Return (x, y) of the center of cell containing provided text 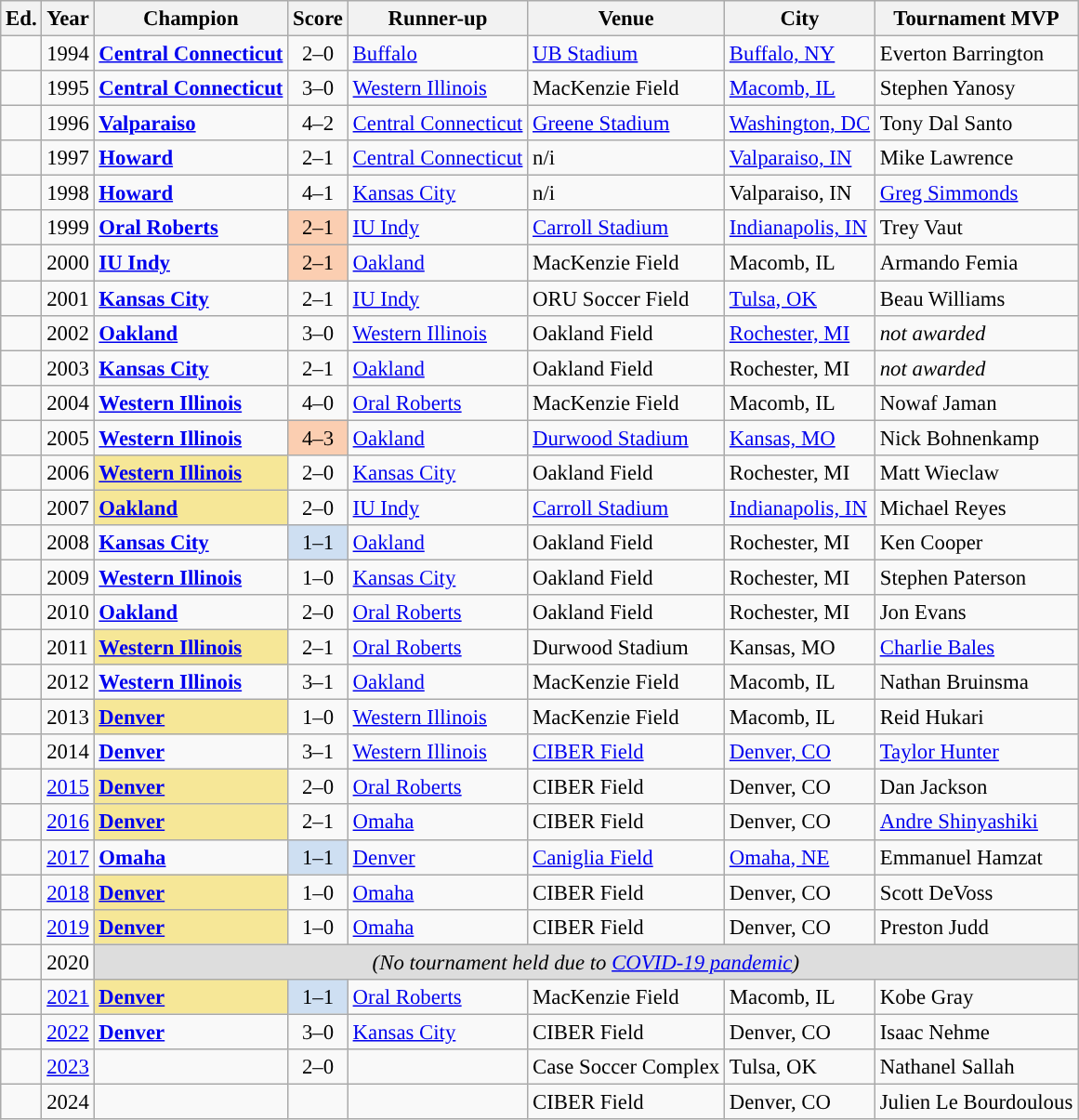
Greg Simmonds (976, 193)
Venue (626, 19)
Dan Jackson (976, 787)
Tony Dal Santo (976, 124)
Taylor Hunter (976, 752)
Omaha, NE (800, 857)
Washington, DC (800, 124)
Mike Lawrence (976, 158)
Ed. (21, 19)
2021 (68, 997)
2022 (68, 1032)
2016 (68, 823)
Stephen Yanosy (976, 88)
Julien Le Bourdoulous (976, 1101)
Emmanuel Hamzat (976, 857)
1999 (68, 228)
2001 (68, 298)
ORU Soccer Field (626, 298)
Tournament MVP (976, 19)
Buffalo (437, 54)
2000 (68, 263)
1996 (68, 124)
2002 (68, 333)
2018 (68, 892)
4–3 (318, 438)
2010 (68, 613)
2023 (68, 1067)
4–2 (318, 124)
2020 (68, 962)
Michael Reyes (976, 507)
Valparaiso (191, 124)
2013 (68, 718)
2024 (68, 1101)
Greene Stadium (626, 124)
Score (318, 19)
Nick Bohnenkamp (976, 438)
Champion (191, 19)
2006 (68, 473)
2003 (68, 368)
Nowaf Jaman (976, 402)
2009 (68, 577)
Everton Barrington (976, 54)
Preston Judd (976, 927)
Caniglia Field (626, 857)
2014 (68, 752)
2012 (68, 682)
1994 (68, 54)
Matt Wieclaw (976, 473)
Reid Hukari (976, 718)
2017 (68, 857)
Case Soccer Complex (626, 1067)
Isaac Nehme (976, 1032)
Ken Cooper (976, 543)
Nathanel Sallah (976, 1067)
Buffalo, NY (800, 54)
UB Stadium (626, 54)
Year (68, 19)
1998 (68, 193)
Armando Femia (976, 263)
(No tournament held due to COVID-19 pandemic) (586, 962)
Beau Williams (976, 298)
2008 (68, 543)
City (800, 19)
Andre Shinyashiki (976, 823)
1995 (68, 88)
Runner-up (437, 19)
Nathan Bruinsma (976, 682)
2019 (68, 927)
2015 (68, 787)
2004 (68, 402)
1997 (68, 158)
Jon Evans (976, 613)
2005 (68, 438)
4–1 (318, 193)
Stephen Paterson (976, 577)
2007 (68, 507)
Kobe Gray (976, 997)
Charlie Bales (976, 648)
2011 (68, 648)
4–0 (318, 402)
Trey Vaut (976, 228)
Scott DeVoss (976, 892)
